Extract the [X, Y] coordinate from the center of the cell holding the provided text.  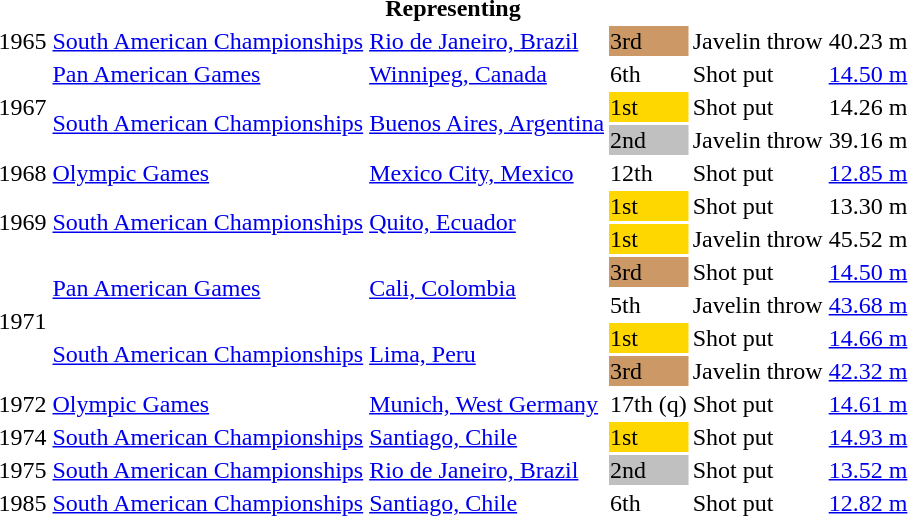
5th [649, 305]
Lima, Peru [487, 354]
6th [649, 74]
Munich, West Germany [487, 404]
17th (q) [649, 404]
Buenos Aires, Argentina [487, 124]
Santiago, Chile [487, 437]
Quito, Ecuador [487, 222]
Mexico City, Mexico [487, 173]
12th [649, 173]
Winnipeg, Canada [487, 74]
Cali, Colombia [487, 288]
